Extract the (X, Y) coordinate from the center of the cell holding the provided text.  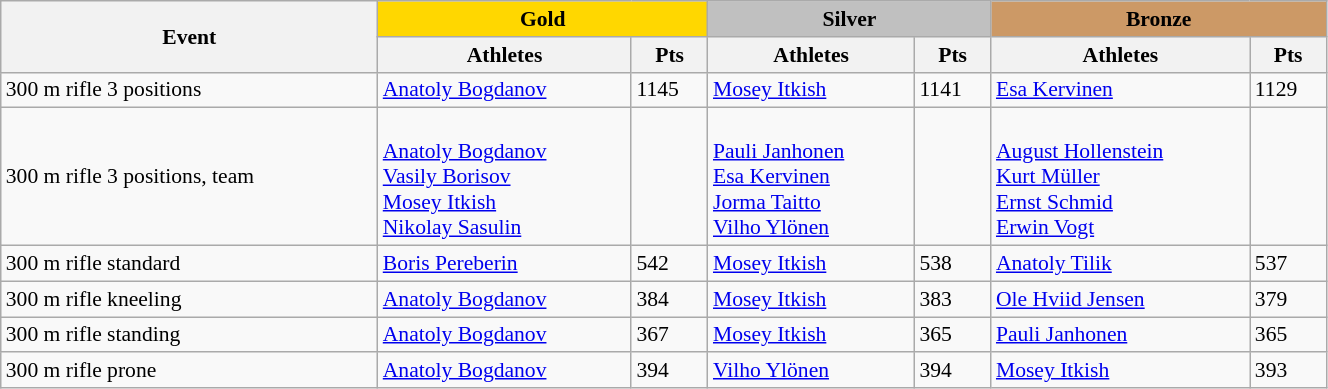
August HollensteinKurt MüllerErnst SchmidErwin Vogt (1120, 177)
537 (1288, 264)
300 m rifle prone (190, 371)
393 (1288, 371)
1145 (670, 90)
300 m rifle kneeling (190, 299)
Boris Pereberin (505, 264)
538 (952, 264)
Bronze (1159, 19)
542 (670, 264)
Silver (850, 19)
Esa Kervinen (1120, 90)
379 (1288, 299)
Pauli Janhonen (1120, 335)
300 m rifle 3 positions (190, 90)
300 m rifle standing (190, 335)
1129 (1288, 90)
Anatoly Tilik (1120, 264)
Anatoly BogdanovVasily BorisovMosey ItkishNikolay Sasulin (505, 177)
383 (952, 299)
Pauli JanhonenEsa KervinenJorma TaittoVilho Ylönen (811, 177)
Event (190, 36)
Vilho Ylönen (811, 371)
384 (670, 299)
Ole Hviid Jensen (1120, 299)
367 (670, 335)
Gold (543, 19)
1141 (952, 90)
300 m rifle 3 positions, team (190, 177)
300 m rifle standard (190, 264)
